Return the (x, y) coordinate for the center point of the cell that contains the specified text.  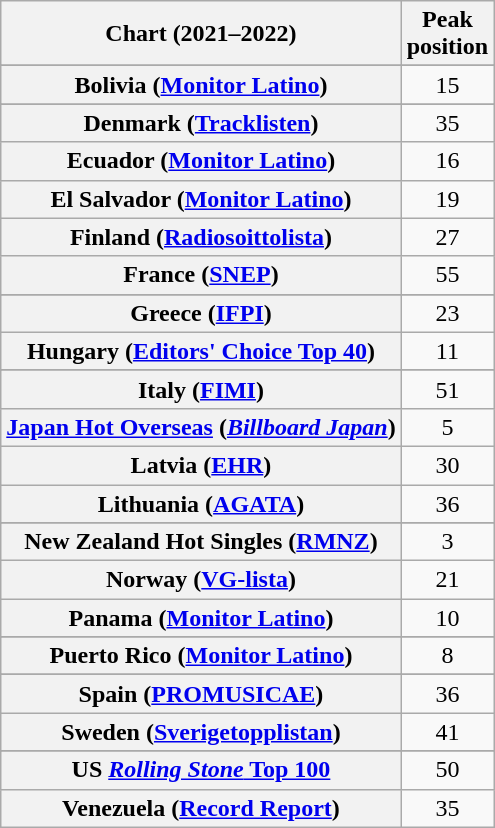
51 (447, 389)
Venezuela (Record Report) (201, 808)
Peakposition (447, 34)
41 (447, 732)
19 (447, 199)
Chart (2021–2022) (201, 34)
3 (447, 542)
Latvia (EHR) (201, 465)
Ecuador (Monitor Latino) (201, 161)
Puerto Rico (Monitor Latino) (201, 656)
23 (447, 313)
Sweden (Sverigetopplistan) (201, 732)
Panama (Monitor Latino) (201, 618)
El Salvador (Monitor Latino) (201, 199)
US Rolling Stone Top 100 (201, 770)
55 (447, 275)
16 (447, 161)
8 (447, 656)
21 (447, 580)
Lithuania (AGATA) (201, 503)
Greece (IFPI) (201, 313)
10 (447, 618)
Italy (FIMI) (201, 389)
Spain (PROMUSICAE) (201, 694)
Japan Hot Overseas (Billboard Japan) (201, 427)
15 (447, 85)
Denmark (Tracklisten) (201, 123)
30 (447, 465)
Hungary (Editors' Choice Top 40) (201, 351)
50 (447, 770)
5 (447, 427)
Norway (VG-lista) (201, 580)
11 (447, 351)
France (SNEP) (201, 275)
Finland (Radiosoittolista) (201, 237)
Bolivia (Monitor Latino) (201, 85)
New Zealand Hot Singles (RMNZ) (201, 542)
27 (447, 237)
